For the text-containing cell, return its midpoint in (x, y) coordinate format. 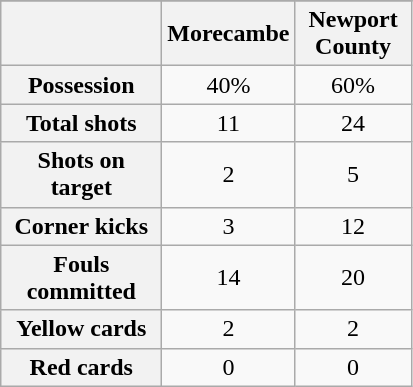
24 (353, 123)
Corner kicks (82, 226)
Possession (82, 85)
3 (228, 226)
Morecambe (228, 34)
5 (353, 174)
Total shots (82, 123)
Newport County (353, 34)
40% (228, 85)
60% (353, 85)
Shots on target (82, 174)
Yellow cards (82, 329)
20 (353, 278)
Fouls committed (82, 278)
Red cards (82, 367)
11 (228, 123)
14 (228, 278)
12 (353, 226)
